Provide the [X, Y] coordinate of the cell's center where the given text is located.  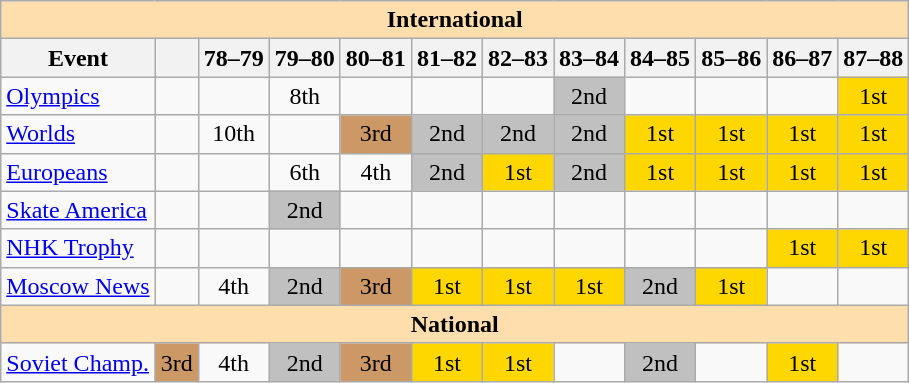
79–80 [304, 58]
International [455, 20]
NHK Trophy [78, 248]
84–85 [660, 58]
Skate America [78, 210]
86–87 [802, 58]
6th [304, 172]
Worlds [78, 134]
83–84 [590, 58]
Event [78, 58]
87–88 [874, 58]
Soviet Champ. [78, 362]
Moscow News [78, 286]
82–83 [518, 58]
78–79 [234, 58]
81–82 [446, 58]
National [455, 324]
Olympics [78, 96]
8th [304, 96]
Europeans [78, 172]
10th [234, 134]
80–81 [376, 58]
85–86 [732, 58]
